Output the [x, y] coordinate of the center of the cell containing the given text.  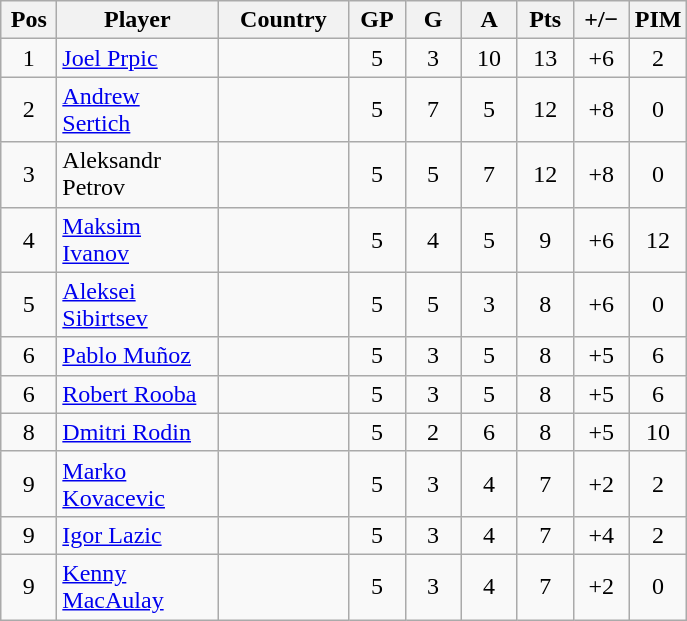
Country [284, 20]
Joel Prpic [138, 58]
+4 [601, 535]
Player [138, 20]
Marko Kovacevic [138, 484]
Pos [29, 20]
Igor Lazic [138, 535]
Robert Rooba [138, 394]
PIM [658, 20]
+/− [601, 20]
Pts [545, 20]
GP [377, 20]
A [489, 20]
Andrew Sertich [138, 110]
1 [29, 58]
Pablo Muñoz [138, 356]
Kenny MacAulay [138, 586]
Maksim Ivanov [138, 240]
13 [545, 58]
Dmitri Rodin [138, 432]
G [433, 20]
Aleksandr Petrov [138, 174]
Aleksei Sibirtsev [138, 304]
